Return the [X, Y] coordinate for the center point of the cell that contains the specified text.  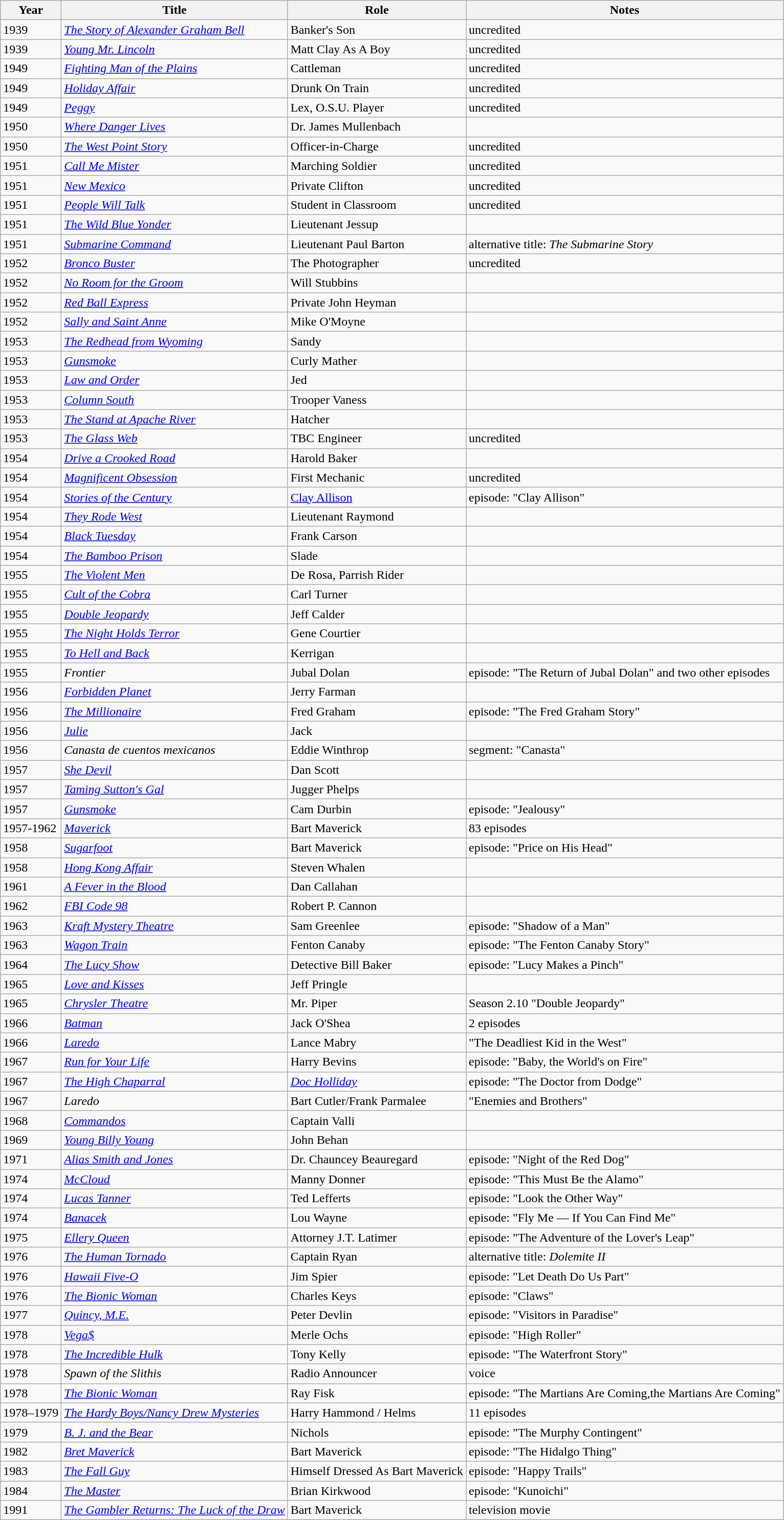
episode: "The Hidalgo Thing" [624, 1451]
No Room for the Groom [175, 283]
Title [175, 10]
1977 [31, 1315]
The Redhead from Wyoming [175, 341]
The Gambler Returns: The Luck of the Draw [175, 1510]
Bronco Buster [175, 264]
alternative title: Dolemite II [624, 1257]
television movie [624, 1510]
episode: "The Fred Graham Story" [624, 711]
Lance Mabry [377, 1043]
Frontier [175, 672]
Brian Kirkwood [377, 1491]
Private John Heyman [377, 302]
The Lucy Show [175, 965]
Eddie Winthrop [377, 750]
Ellery Queen [175, 1237]
Notes [624, 10]
Young Billy Young [175, 1140]
The West Point Story [175, 146]
The Stand at Apache River [175, 419]
The Master [175, 1491]
Cam Durbin [377, 809]
episode: "Jealousy" [624, 809]
1971 [31, 1159]
episode: "Shadow of a Man" [624, 926]
The Photographer [377, 264]
11 episodes [624, 1413]
episode: "The Doctor from Dodge" [624, 1081]
Jeff Pringle [377, 984]
Maverick [175, 828]
FBI Code 98 [175, 906]
Lou Wayne [377, 1218]
Bret Maverick [175, 1451]
episode: "Visitors in Paradise" [624, 1315]
Fenton Canaby [377, 945]
Radio Announcer [377, 1374]
episode: "This Must Be the Alamo" [624, 1179]
Law and Order [175, 380]
De Rosa, Parrish Rider [377, 575]
Banacek [175, 1218]
The Millionaire [175, 711]
Slade [377, 555]
Carl Turner [377, 595]
Charles Keys [377, 1296]
episode: "Fly Me — If You Can Find Me" [624, 1218]
Dan Scott [377, 770]
Stories of the Century [175, 497]
Young Mr. Lincoln [175, 49]
Submarine Command [175, 244]
Tony Kelly [377, 1354]
Sally and Saint Anne [175, 322]
1983 [31, 1471]
Kerrigan [377, 653]
Dr. Chauncey Beauregard [377, 1159]
The Story of Alexander Graham Bell [175, 30]
episode: "Claws" [624, 1296]
episode: "Baby, the World's on Fire" [624, 1062]
Student in Classroom [377, 205]
Trooper Vaness [377, 400]
Banker's Son [377, 30]
To Hell and Back [175, 653]
They Rode West [175, 516]
Sandy [377, 341]
Lieutenant Raymond [377, 516]
Mike O'Moyne [377, 322]
Gene Courtier [377, 634]
Quincy, M.E. [175, 1315]
Lucas Tanner [175, 1199]
Curly Mather [377, 361]
episode: "Look the Other Way" [624, 1199]
Cattleman [377, 69]
alternative title: The Submarine Story [624, 244]
Dr. James Mullenbach [377, 127]
The Glass Web [175, 439]
Commandos [175, 1120]
Jubal Dolan [377, 672]
episode: "Kunoichi" [624, 1491]
1969 [31, 1140]
1961 [31, 887]
episode: "The Murphy Contingent" [624, 1432]
1984 [31, 1491]
1975 [31, 1237]
1964 [31, 965]
Batman [175, 1023]
Frank Carson [377, 536]
Julie [175, 731]
She Devil [175, 770]
Magnificent Obsession [175, 477]
Doc Holliday [377, 1081]
Wagon Train [175, 945]
Peggy [175, 107]
Season 2.10 "Double Jeopardy" [624, 1004]
Chrysler Theatre [175, 1004]
"The Deadliest Kid in the West" [624, 1043]
Role [377, 10]
episode: "Let Death Do Us Part" [624, 1276]
83 episodes [624, 828]
1978–1979 [31, 1413]
1962 [31, 906]
Private Clifton [377, 185]
Holiday Affair [175, 88]
episode: "Clay Allison" [624, 497]
The Night Holds Terror [175, 634]
Where Danger Lives [175, 127]
segment: "Canasta" [624, 750]
"Enemies and Brothers" [624, 1101]
People Will Talk [175, 205]
Hong Kong Affair [175, 867]
Kraft Mystery Theatre [175, 926]
Lieutenant Paul Barton [377, 244]
episode: "Night of the Red Dog" [624, 1159]
The Hardy Boys/Nancy Drew Mysteries [175, 1413]
Double Jeopardy [175, 614]
New Mexico [175, 185]
Harry Hammond / Helms [377, 1413]
The Bamboo Prison [175, 555]
Harry Bevins [377, 1062]
1982 [31, 1451]
2 episodes [624, 1023]
The Incredible Hulk [175, 1354]
Will Stubbins [377, 283]
Harold Baker [377, 458]
Clay Allison [377, 497]
Jerry Farman [377, 692]
Bart Cutler/Frank Parmalee [377, 1101]
Love and Kisses [175, 984]
Captain Valli [377, 1120]
1957-1962 [31, 828]
Jim Spier [377, 1276]
Taming Sutton's Gal [175, 789]
Canasta de cuentos mexicanos [175, 750]
The Human Tornado [175, 1257]
1979 [31, 1432]
A Fever in the Blood [175, 887]
1991 [31, 1510]
episode: "The Adventure of the Lover's Leap" [624, 1237]
episode: "High Roller" [624, 1335]
Drunk On Train [377, 88]
Drive a Crooked Road [175, 458]
episode: "The Return of Jubal Dolan" and two other episodes [624, 672]
Year [31, 10]
Spawn of the Slithis [175, 1374]
Forbidden Planet [175, 692]
Ted Lefferts [377, 1199]
Officer-in-Charge [377, 146]
Attorney J.T. Latimer [377, 1237]
Vega$ [175, 1335]
Column South [175, 400]
Sugarfoot [175, 848]
Jack [377, 731]
episode: "The Martians Are Coming,the Martians Are Coming" [624, 1393]
Steven Whalen [377, 867]
Mr. Piper [377, 1004]
The Fall Guy [175, 1471]
Run for Your Life [175, 1062]
Robert P. Cannon [377, 906]
Merle Ochs [377, 1335]
Alias Smith and Jones [175, 1159]
First Mechanic [377, 477]
1968 [31, 1120]
Peter Devlin [377, 1315]
Detective Bill Baker [377, 965]
Black Tuesday [175, 536]
Jeff Calder [377, 614]
Himself Dressed As Bart Maverick [377, 1471]
Ray Fisk [377, 1393]
Jack O'Shea [377, 1023]
John Behan [377, 1140]
Dan Callahan [377, 887]
episode: "The Waterfront Story" [624, 1354]
episode: "Happy Trails" [624, 1471]
Matt Clay As A Boy [377, 49]
Hatcher [377, 419]
Marching Soldier [377, 166]
episode: "Lucy Makes a Pinch" [624, 965]
The Wild Blue Yonder [175, 224]
Call Me Mister [175, 166]
Jed [377, 380]
Hawaii Five-O [175, 1276]
Lieutenant Jessup [377, 224]
The High Chaparral [175, 1081]
Fighting Man of the Plains [175, 69]
TBC Engineer [377, 439]
Nichols [377, 1432]
Fred Graham [377, 711]
Sam Greenlee [377, 926]
voice [624, 1374]
Cult of the Cobra [175, 595]
Manny Donner [377, 1179]
Jugger Phelps [377, 789]
The Violent Men [175, 575]
Red Ball Express [175, 302]
Captain Ryan [377, 1257]
episode: "Price on His Head" [624, 848]
McCloud [175, 1179]
B. J. and the Bear [175, 1432]
episode: "The Fenton Canaby Story" [624, 945]
Lex, O.S.U. Player [377, 107]
